Locate the cell with the specified text and output its (x, y) center coordinate. 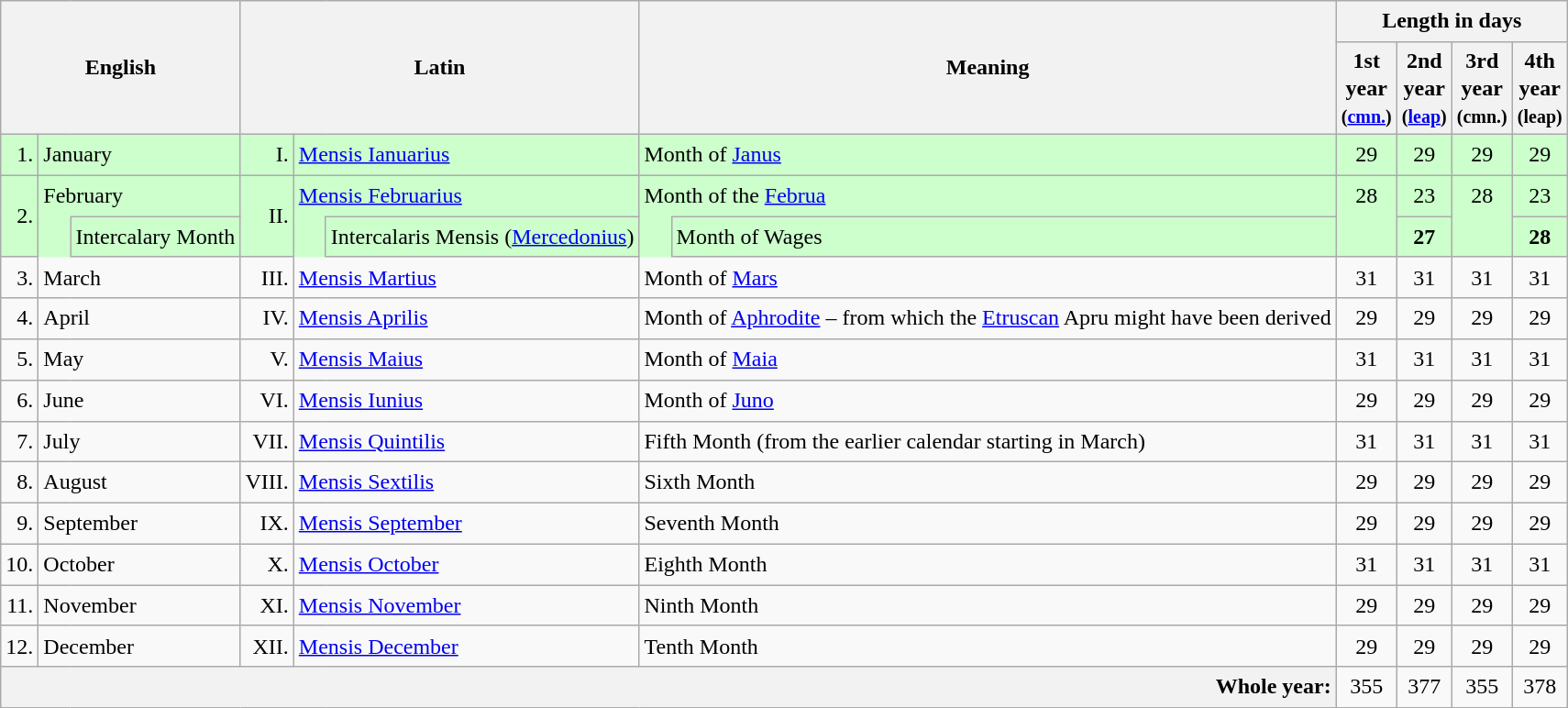
Mensis Februarius (466, 196)
Month of Aphrodite – from which the Etruscan Apru might have been derived (988, 319)
Meaning (988, 68)
IX. (267, 523)
April (139, 319)
10. (20, 565)
9. (20, 523)
4. (20, 319)
Mensis September (466, 523)
August (139, 482)
V. (267, 360)
XII. (267, 646)
Intercalary Month (156, 237)
8. (20, 482)
11. (20, 605)
May (139, 360)
7. (20, 442)
IV. (267, 319)
Length in days (1452, 22)
Mensis November (466, 605)
March (139, 277)
Month of Juno (988, 400)
September (139, 523)
VII. (267, 442)
Mensis Iunius (466, 400)
Month of Wages (1003, 237)
II. (267, 216)
Month of Mars (988, 277)
Sixth Month (988, 482)
Eighth Month (988, 565)
377 (1424, 688)
Intercalaris Mensis (Mercedonius) (482, 237)
6. (20, 400)
November (139, 605)
4th year (leap) (1540, 88)
Ninth Month (988, 605)
English (121, 68)
Whole year: (668, 688)
Month of the Februa (988, 196)
27 (1424, 237)
Latin (440, 68)
Tenth Month (988, 646)
378 (1540, 688)
1. (20, 154)
July (139, 442)
Mensis Maius (466, 360)
Mensis Aprilis (466, 319)
Mensis Ianuarius (466, 154)
VIII. (267, 482)
XI. (267, 605)
December (139, 646)
Mensis Sextilis (466, 482)
Mensis Martius (466, 277)
Seventh Month (988, 523)
Mensis October (466, 565)
5. (20, 360)
January (139, 154)
III. (267, 277)
3rd year (cmn.) (1482, 88)
February (139, 196)
I. (267, 154)
3. (20, 277)
VI. (267, 400)
Month of Maia (988, 360)
2. (20, 216)
X. (267, 565)
October (139, 565)
12. (20, 646)
Fifth Month (from the earlier calendar starting in March) (988, 442)
Mensis Quintilis (466, 442)
June (139, 400)
Mensis December (466, 646)
2nd year (leap) (1424, 88)
Month of Janus (988, 154)
1st year (cmn.) (1366, 88)
